Pinpoint the cell where the given text exists, returning its (x, y) midpoint coordinate. 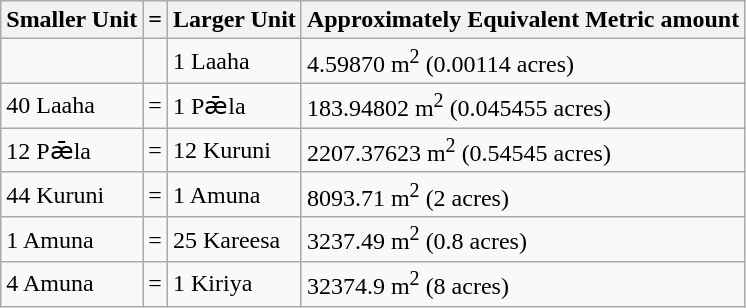
1 Laaha (234, 62)
44 Kuruni (72, 194)
8093.71 m2 (2 acres) (522, 194)
Smaller Unit (72, 20)
25 Kareesa (234, 240)
12 Pǣla (72, 150)
4 Amuna (72, 284)
183.94802 m2 (0.045455 acres) (522, 106)
3237.49 m2 (0.8 acres) (522, 240)
Approximately Equivalent Metric amount (522, 20)
32374.9 m2 (8 acres) (522, 284)
Larger Unit (234, 20)
40 Laaha (72, 106)
4.59870 m2 (0.00114 acres) (522, 62)
2207.37623 m2 (0.54545 acres) (522, 150)
1 Kiriya (234, 284)
1 Pǣla (234, 106)
12 Kuruni (234, 150)
